Provide the [x, y] coordinate of the cell's center where the given text is located.  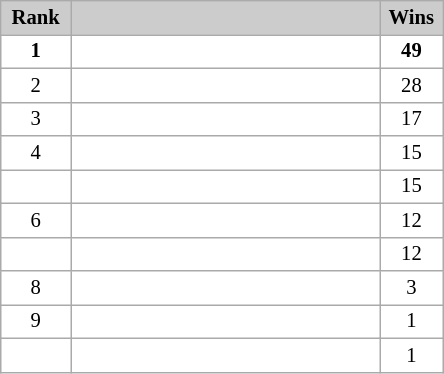
6 [36, 220]
8 [36, 287]
4 [36, 153]
Wins [411, 17]
49 [411, 51]
17 [411, 119]
9 [36, 321]
2 [36, 85]
Rank [36, 17]
28 [411, 85]
